Detect which cell encompasses the target text, then output its [X, Y] center coordinate. 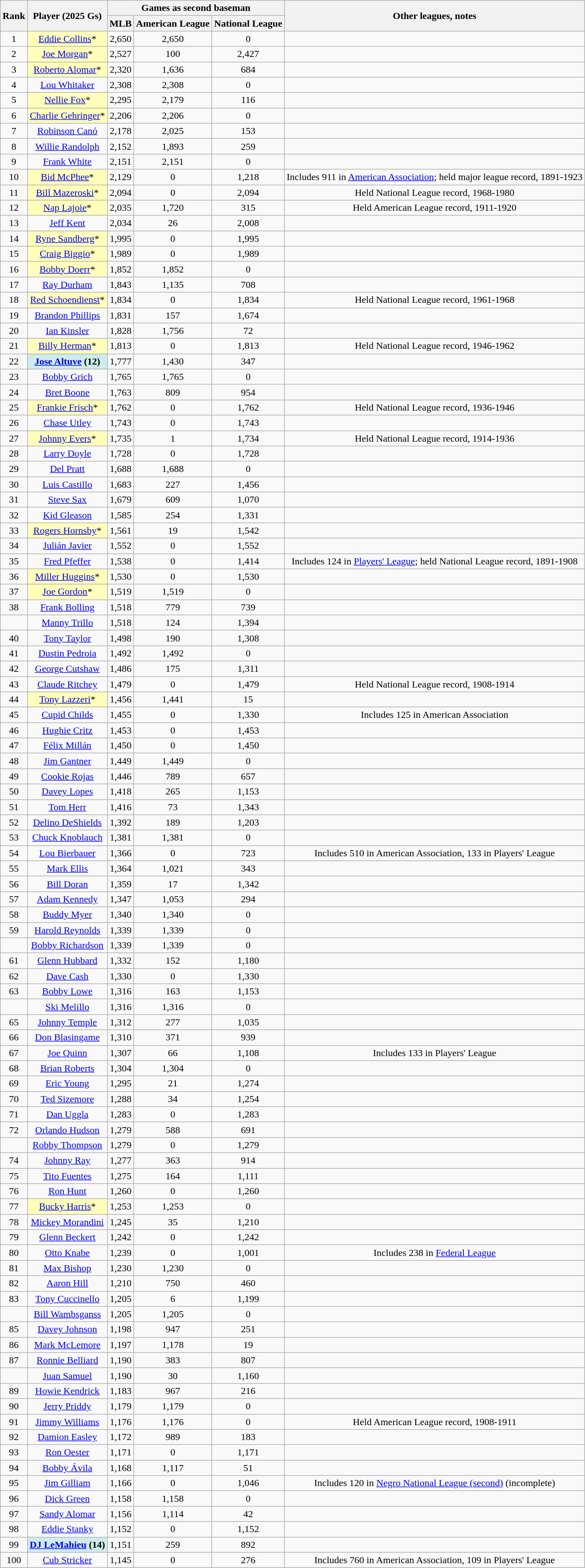
2,025 [173, 131]
Bobby Lowe [67, 992]
914 [248, 1160]
Includes 760 in American Association, 109 in Players' League [435, 1560]
1,343 [248, 807]
Games as second baseman [196, 8]
4 [14, 85]
809 [173, 392]
95 [14, 1483]
2,427 [248, 54]
1,254 [248, 1099]
383 [173, 1360]
1,180 [248, 961]
1,446 [121, 776]
1,414 [248, 561]
25 [14, 407]
1,418 [121, 792]
Dan Uggla [67, 1114]
Larry Doyle [67, 454]
33 [14, 530]
1,198 [121, 1329]
1,183 [121, 1391]
Mark Ellis [67, 868]
1,135 [173, 285]
Nap Lajoie* [67, 208]
175 [173, 669]
55 [14, 868]
294 [248, 899]
Max Bishop [67, 1268]
Ron Oester [67, 1453]
Adam Kennedy [67, 899]
9 [14, 161]
Bret Boone [67, 392]
1,683 [121, 484]
Dustin Pedroia [67, 653]
Mark McLemore [67, 1345]
Held National League record, 1968-1980 [435, 193]
347 [248, 361]
1,245 [121, 1222]
1,311 [248, 669]
1,310 [121, 1038]
1,331 [248, 515]
363 [173, 1160]
41 [14, 653]
62 [14, 976]
723 [248, 853]
Bill Mazeroski* [67, 193]
1,111 [248, 1176]
Otto Knabe [67, 1253]
74 [14, 1160]
Ryne Sandberg* [67, 239]
57 [14, 899]
Frankie Frisch* [67, 407]
1,359 [121, 884]
684 [248, 69]
1,160 [248, 1375]
73 [173, 807]
Claude Ritchey [67, 684]
71 [14, 1114]
Brian Roberts [67, 1068]
Jerry Priddy [67, 1406]
Joe Quinn [67, 1053]
315 [248, 208]
116 [248, 100]
Frank Bolling [67, 607]
69 [14, 1084]
Ski Melillo [67, 1007]
1,538 [121, 561]
18 [14, 300]
Tony Lazzeri* [67, 700]
1,108 [248, 1053]
20 [14, 331]
11 [14, 193]
George Cutshaw [67, 669]
Billy Herman* [67, 346]
Hughie Critz [67, 730]
Steve Sax [67, 500]
1,392 [121, 822]
750 [173, 1283]
52 [14, 822]
1,275 [121, 1176]
Includes 125 in American Association [435, 715]
Miller Huggins* [67, 576]
2,527 [121, 54]
American League [173, 23]
Dave Cash [67, 976]
2,152 [121, 146]
Bill Doran [67, 884]
13 [14, 223]
708 [248, 285]
Del Pratt [67, 469]
Manny Trillo [67, 623]
Frank White [67, 161]
1,239 [121, 1253]
1,156 [121, 1514]
Tony Taylor [67, 638]
Buddy Myer [67, 914]
Johnny Temple [67, 1022]
276 [248, 1560]
Cub Stricker [67, 1560]
1,203 [248, 822]
87 [14, 1360]
Held National League record, 1961-1968 [435, 300]
Glenn Hubbard [67, 961]
Other leagues, notes [435, 16]
1,674 [248, 315]
1,218 [248, 177]
1,114 [173, 1514]
1,166 [121, 1483]
Ted Sizemore [67, 1099]
2,178 [121, 131]
45 [14, 715]
1,831 [121, 315]
216 [248, 1391]
MLB [121, 23]
Jeff Kent [67, 223]
82 [14, 1283]
1,172 [121, 1437]
Charlie Gehringer* [67, 115]
48 [14, 761]
967 [173, 1391]
3 [14, 69]
23 [14, 377]
Nellie Fox* [67, 100]
1,151 [121, 1545]
27 [14, 438]
1,720 [173, 208]
1,416 [121, 807]
2,320 [121, 69]
1,312 [121, 1022]
Lou Bierbauer [67, 853]
Chuck Knoblauch [67, 838]
Held National League record, 1908-1914 [435, 684]
1,763 [121, 392]
2,034 [121, 223]
1,307 [121, 1053]
Includes 510 in American Association, 133 in Players' League [435, 853]
1,843 [121, 285]
Bucky Harris* [67, 1207]
Rogers Hornsby* [67, 530]
75 [14, 1176]
789 [173, 776]
32 [14, 515]
Félix Millán [67, 746]
1,274 [248, 1084]
Includes 124 in Players' League; held National League record, 1891-1908 [435, 561]
609 [173, 500]
1,117 [173, 1468]
Ian Kinsler [67, 331]
37 [14, 592]
2,035 [121, 208]
2,179 [173, 100]
Includes 911 in American Association; held major league record, 1891-1923 [435, 177]
343 [248, 868]
Brandon Phillips [67, 315]
Tony Cuccinello [67, 1299]
Red Schoendienst* [67, 300]
Davey Lopes [67, 792]
Bobby Doerr* [67, 269]
43 [14, 684]
Kid Gleason [67, 515]
1,021 [173, 868]
1,756 [173, 331]
Held National League record, 1936-1946 [435, 407]
1,070 [248, 500]
1,777 [121, 361]
Bobby Richardson [67, 945]
Ronnie Belliard [67, 1360]
Bid McPhee* [67, 177]
Orlando Hudson [67, 1130]
190 [173, 638]
92 [14, 1437]
989 [173, 1437]
53 [14, 838]
265 [173, 792]
Eric Young [67, 1084]
Mickey Morandini [67, 1222]
67 [14, 1053]
83 [14, 1299]
1,498 [121, 638]
1,277 [121, 1160]
163 [173, 992]
Jose Altuve (12) [67, 361]
96 [14, 1499]
Aaron Hill [67, 1283]
8 [14, 146]
1,430 [173, 361]
779 [173, 607]
36 [14, 576]
54 [14, 853]
691 [248, 1130]
Robby Thompson [67, 1145]
Bobby Grich [67, 377]
Held National League record, 1914-1936 [435, 438]
1,145 [121, 1560]
124 [173, 623]
939 [248, 1038]
31 [14, 500]
Includes 238 in Federal League [435, 1253]
89 [14, 1391]
93 [14, 1453]
Lou Whitaker [67, 85]
58 [14, 914]
7 [14, 131]
99 [14, 1545]
Willie Randolph [67, 146]
Damion Easley [67, 1437]
44 [14, 700]
59 [14, 930]
657 [248, 776]
14 [14, 239]
81 [14, 1268]
251 [248, 1329]
47 [14, 746]
46 [14, 730]
Delino DeShields [67, 822]
254 [173, 515]
189 [173, 822]
892 [248, 1545]
63 [14, 992]
1,394 [248, 623]
Fred Pfeffer [67, 561]
28 [14, 454]
24 [14, 392]
90 [14, 1406]
Tom Herr [67, 807]
40 [14, 638]
Jim Gilliam [67, 1483]
50 [14, 792]
DJ LeMahieu (14) [67, 1545]
Tito Fuentes [67, 1176]
80 [14, 1253]
183 [248, 1437]
947 [173, 1329]
85 [14, 1329]
1,288 [121, 1099]
2,295 [121, 100]
1,441 [173, 700]
56 [14, 884]
Craig Biggio* [67, 254]
70 [14, 1099]
Ray Durham [67, 285]
22 [14, 361]
Don Blasingame [67, 1038]
1,561 [121, 530]
Bill Wambsganss [67, 1314]
Dick Green [67, 1499]
65 [14, 1022]
Juan Samuel [67, 1375]
79 [14, 1237]
5 [14, 100]
1,734 [248, 438]
Luis Castillo [67, 484]
807 [248, 1360]
Held National League record, 1946-1962 [435, 346]
Joe Gordon* [67, 592]
49 [14, 776]
739 [248, 607]
1,332 [121, 961]
1,455 [121, 715]
Eddie Stanky [67, 1529]
1,366 [121, 853]
1,585 [121, 515]
371 [173, 1038]
Johnny Ray [67, 1160]
29 [14, 469]
Eddie Collins* [67, 39]
1,035 [248, 1022]
77 [14, 1207]
Cookie Rojas [67, 776]
Includes 120 in Negro National League (second) (incomplete) [435, 1483]
1,347 [121, 899]
2,129 [121, 177]
1,364 [121, 868]
Jimmy Williams [67, 1421]
76 [14, 1191]
2 [14, 54]
1,679 [121, 500]
94 [14, 1468]
Roberto Alomar* [67, 69]
Bobby Ávila [67, 1468]
Ron Hunt [67, 1191]
954 [248, 392]
1,342 [248, 884]
153 [248, 131]
Held American League record, 1908-1911 [435, 1421]
1,308 [248, 638]
588 [173, 1130]
97 [14, 1514]
61 [14, 961]
1,178 [173, 1345]
1,893 [173, 146]
164 [173, 1176]
227 [173, 484]
Harold Reynolds [67, 930]
12 [14, 208]
1,295 [121, 1084]
2,008 [248, 223]
Sandy Alomar [67, 1514]
1,828 [121, 331]
1,053 [173, 899]
1,046 [248, 1483]
Davey Johnson [67, 1329]
460 [248, 1283]
Robinson Canó [67, 131]
Glenn Beckert [67, 1237]
Julián Javier [67, 546]
National League [248, 23]
Johnny Evers* [67, 438]
1,168 [121, 1468]
98 [14, 1529]
1,542 [248, 530]
91 [14, 1421]
Rank [14, 16]
Includes 133 in Players' League [435, 1053]
157 [173, 315]
1,199 [248, 1299]
78 [14, 1222]
Chase Utley [67, 423]
68 [14, 1068]
152 [173, 961]
16 [14, 269]
1,486 [121, 669]
Held American League record, 1911-1920 [435, 208]
Player (2025 Gs) [67, 16]
86 [14, 1345]
Joe Morgan* [67, 54]
1,735 [121, 438]
Cupid Childs [67, 715]
277 [173, 1022]
1,001 [248, 1253]
Jim Gantner [67, 761]
38 [14, 607]
1,636 [173, 69]
Howie Kendrick [67, 1391]
1,197 [121, 1345]
10 [14, 177]
